Identify which cell holds the provided text, then report its [X, Y] central coordinate. 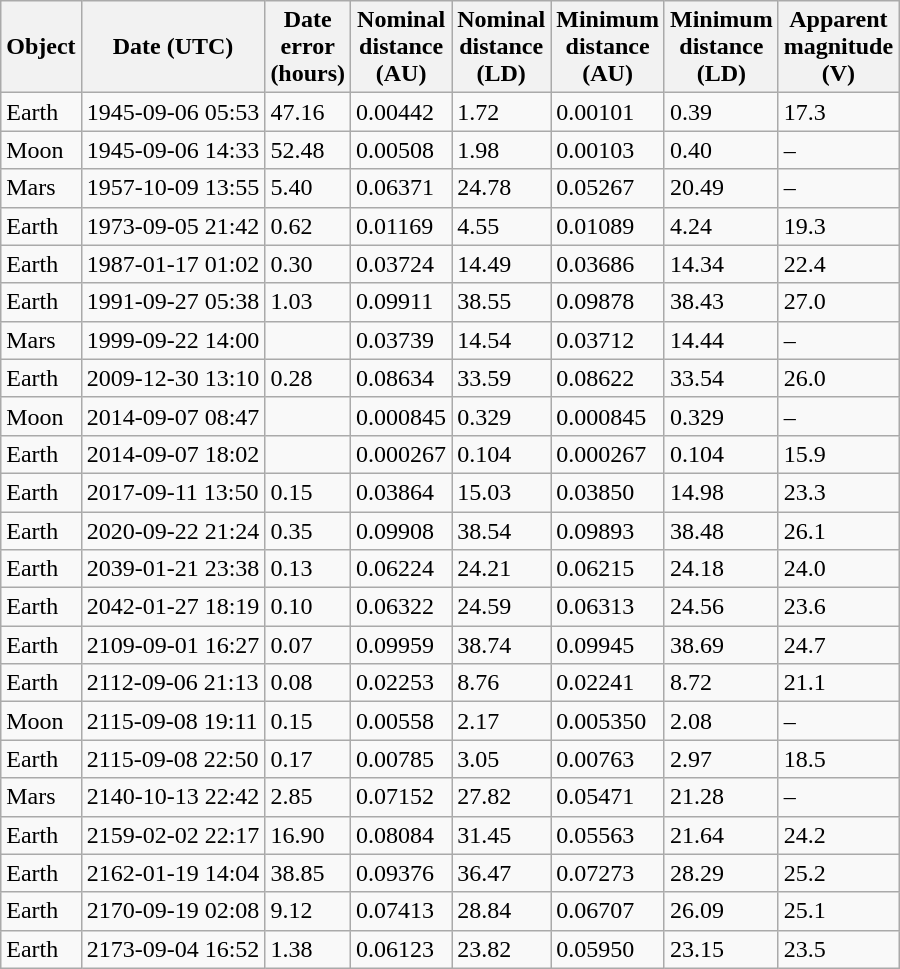
38.43 [721, 302]
2020-09-22 21:24 [173, 531]
2112-09-06 21:13 [173, 683]
0.07273 [608, 873]
Nominaldistance(AU) [402, 47]
24.18 [721, 569]
2.17 [502, 721]
52.48 [308, 150]
0.39 [721, 112]
23.15 [721, 949]
26.09 [721, 911]
0.06313 [608, 607]
2162-01-19 14:04 [173, 873]
18.5 [838, 759]
0.28 [308, 378]
0.07152 [402, 797]
17.3 [838, 112]
5.40 [308, 188]
0.03864 [402, 492]
24.2 [838, 835]
Minimumdistance(LD) [721, 47]
0.06322 [402, 607]
Date (UTC) [173, 47]
0.00558 [402, 721]
24.59 [502, 607]
3.05 [502, 759]
1991-09-27 05:38 [173, 302]
21.64 [721, 835]
0.005350 [608, 721]
0.00442 [402, 112]
0.06707 [608, 911]
28.29 [721, 873]
23.6 [838, 607]
38.74 [502, 645]
2173-09-04 16:52 [173, 949]
1945-09-06 14:33 [173, 150]
1957-10-09 13:55 [173, 188]
2.85 [308, 797]
21.1 [838, 683]
38.85 [308, 873]
24.0 [838, 569]
1973-09-05 21:42 [173, 226]
Object [41, 47]
15.9 [838, 454]
21.28 [721, 797]
14.49 [502, 264]
0.06215 [608, 569]
14.44 [721, 340]
1.38 [308, 949]
33.54 [721, 378]
23.82 [502, 949]
Apparentmagnitude(V) [838, 47]
1.03 [308, 302]
0.09878 [608, 302]
1.72 [502, 112]
14.54 [502, 340]
0.62 [308, 226]
31.45 [502, 835]
0.09959 [402, 645]
0.05267 [608, 188]
24.56 [721, 607]
0.30 [308, 264]
23.5 [838, 949]
1.98 [502, 150]
0.00508 [402, 150]
0.07 [308, 645]
38.55 [502, 302]
26.1 [838, 531]
4.55 [502, 226]
19.3 [838, 226]
0.00103 [608, 150]
25.1 [838, 911]
0.17 [308, 759]
0.00785 [402, 759]
38.69 [721, 645]
0.09911 [402, 302]
Nominaldistance(LD) [502, 47]
2115-09-08 19:11 [173, 721]
0.03686 [608, 264]
8.72 [721, 683]
15.03 [502, 492]
20.49 [721, 188]
2.08 [721, 721]
0.06123 [402, 949]
23.3 [838, 492]
0.09908 [402, 531]
0.03712 [608, 340]
0.40 [721, 150]
0.06371 [402, 188]
27.0 [838, 302]
0.13 [308, 569]
2159-02-02 22:17 [173, 835]
0.08634 [402, 378]
2009-12-30 13:10 [173, 378]
0.00101 [608, 112]
1999-09-22 14:00 [173, 340]
0.03739 [402, 340]
2017-09-11 13:50 [173, 492]
36.47 [502, 873]
25.2 [838, 873]
0.08084 [402, 835]
0.03850 [608, 492]
1987-01-17 01:02 [173, 264]
0.06224 [402, 569]
38.54 [502, 531]
8.76 [502, 683]
2039-01-21 23:38 [173, 569]
2115-09-08 22:50 [173, 759]
0.09893 [608, 531]
26.0 [838, 378]
0.09945 [608, 645]
0.00763 [608, 759]
2014-09-07 18:02 [173, 454]
Minimumdistance(AU) [608, 47]
0.05950 [608, 949]
0.10 [308, 607]
14.34 [721, 264]
38.48 [721, 531]
4.24 [721, 226]
28.84 [502, 911]
0.03724 [402, 264]
47.16 [308, 112]
0.02241 [608, 683]
0.01169 [402, 226]
2140-10-13 22:42 [173, 797]
9.12 [308, 911]
2.97 [721, 759]
33.59 [502, 378]
24.78 [502, 188]
0.08622 [608, 378]
0.05471 [608, 797]
14.98 [721, 492]
Dateerror(hours) [308, 47]
24.7 [838, 645]
27.82 [502, 797]
0.35 [308, 531]
0.07413 [402, 911]
16.90 [308, 835]
22.4 [838, 264]
0.02253 [402, 683]
0.01089 [608, 226]
2109-09-01 16:27 [173, 645]
0.05563 [608, 835]
24.21 [502, 569]
1945-09-06 05:53 [173, 112]
2014-09-07 08:47 [173, 416]
0.09376 [402, 873]
2170-09-19 02:08 [173, 911]
0.08 [308, 683]
2042-01-27 18:19 [173, 607]
